Locate the cell with the specified text and output its [x, y] center coordinate. 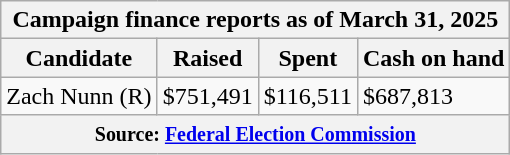
Source: Federal Election Commission [256, 134]
Raised [208, 58]
Candidate [79, 58]
Cash on hand [433, 58]
$751,491 [208, 96]
$687,813 [433, 96]
Campaign finance reports as of March 31, 2025 [256, 20]
Spent [308, 58]
Zach Nunn (R) [79, 96]
$116,511 [308, 96]
